Find where the given text appears and provide that cell's center as (X, Y) coordinate. 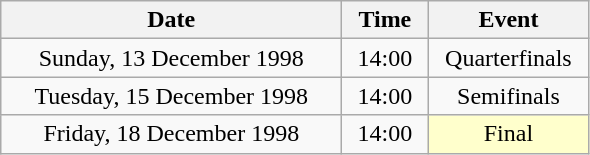
Friday, 18 December 1998 (172, 134)
Tuesday, 15 December 1998 (172, 96)
Time (385, 20)
Semifinals (508, 96)
Final (508, 134)
Sunday, 13 December 1998 (172, 58)
Quarterfinals (508, 58)
Date (172, 20)
Event (508, 20)
